Capture the cell that displays the provided text and extract its [X, Y] central coordinate. 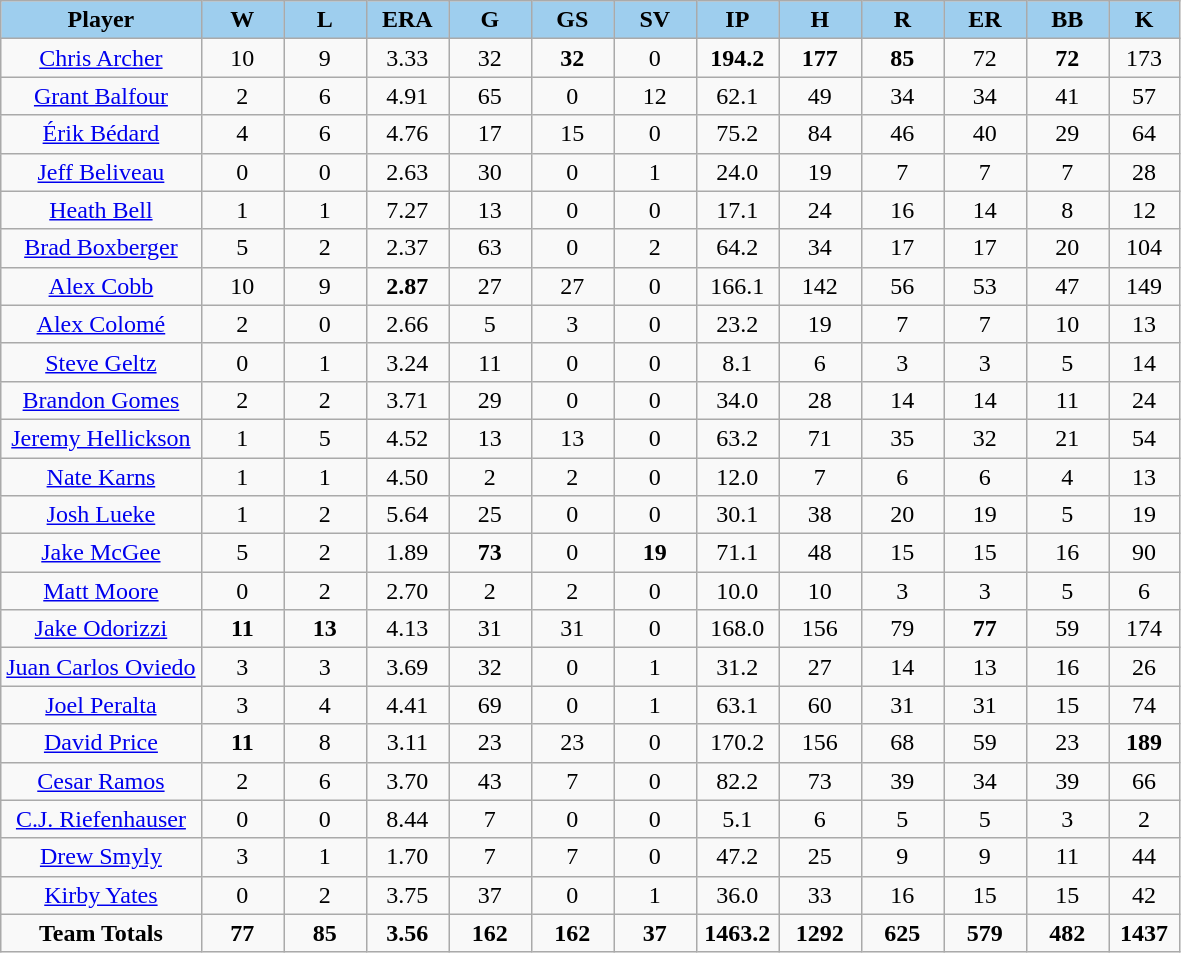
174 [1144, 629]
12.0 [737, 477]
30.1 [737, 515]
90 [1144, 553]
Team Totals [101, 933]
1.89 [407, 553]
625 [902, 933]
3.75 [407, 895]
5.1 [737, 819]
Grant Balfour [101, 96]
194.2 [737, 58]
8.1 [737, 362]
62.1 [737, 96]
4.52 [407, 438]
68 [902, 743]
Jeremy Hellickson [101, 438]
65 [490, 96]
60 [820, 705]
Josh Lueke [101, 515]
31.2 [737, 667]
49 [820, 96]
64 [1144, 134]
34.0 [737, 400]
63 [490, 248]
H [820, 20]
Alex Cobb [101, 286]
149 [1144, 286]
66 [1144, 781]
47.2 [737, 857]
71 [820, 438]
17.1 [737, 210]
63.1 [737, 705]
54 [1144, 438]
41 [1067, 96]
4.50 [407, 477]
23.2 [737, 324]
K [1144, 20]
3.56 [407, 933]
189 [1144, 743]
3.71 [407, 400]
64.2 [737, 248]
38 [820, 515]
3.33 [407, 58]
3.24 [407, 362]
Érik Bédard [101, 134]
Matt Moore [101, 591]
ERA [407, 20]
Jake Odorizzi [101, 629]
33 [820, 895]
177 [820, 58]
46 [902, 134]
Jeff Beliveau [101, 172]
IP [737, 20]
71.1 [737, 553]
47 [1067, 286]
Brad Boxberger [101, 248]
2.63 [407, 172]
482 [1067, 933]
BB [1067, 20]
30 [490, 172]
69 [490, 705]
82.2 [737, 781]
L [325, 20]
3.70 [407, 781]
Chris Archer [101, 58]
3.69 [407, 667]
Juan Carlos Oviedo [101, 667]
GS [572, 20]
63.2 [737, 438]
R [902, 20]
53 [985, 286]
C.J. Riefenhauser [101, 819]
Joel Peralta [101, 705]
Heath Bell [101, 210]
2.37 [407, 248]
84 [820, 134]
79 [902, 629]
Cesar Ramos [101, 781]
Player [101, 20]
74 [1144, 705]
4.91 [407, 96]
8.44 [407, 819]
2.70 [407, 591]
57 [1144, 96]
2.66 [407, 324]
43 [490, 781]
26 [1144, 667]
Jake McGee [101, 553]
4.41 [407, 705]
7.27 [407, 210]
W [242, 20]
1.70 [407, 857]
Kirby Yates [101, 895]
104 [1144, 248]
5.64 [407, 515]
Nate Karns [101, 477]
170.2 [737, 743]
4.76 [407, 134]
1463.2 [737, 933]
Drew Smyly [101, 857]
42 [1144, 895]
35 [902, 438]
166.1 [737, 286]
142 [820, 286]
Brandon Gomes [101, 400]
44 [1144, 857]
4.13 [407, 629]
168.0 [737, 629]
10.0 [737, 591]
56 [902, 286]
David Price [101, 743]
1292 [820, 933]
G [490, 20]
24.0 [737, 172]
21 [1067, 438]
ER [985, 20]
36.0 [737, 895]
Alex Colomé [101, 324]
48 [820, 553]
579 [985, 933]
75.2 [737, 134]
Steve Geltz [101, 362]
SV [655, 20]
2.87 [407, 286]
1437 [1144, 933]
40 [985, 134]
3.11 [407, 743]
173 [1144, 58]
